Provide the (x, y) coordinate of the cell's center where the given text is located.  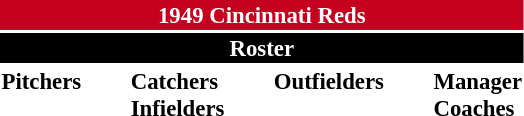
1949 Cincinnati Reds (262, 15)
Roster (262, 48)
